Determine the (X, Y) coordinate at the center of the cell enclosing the given text.  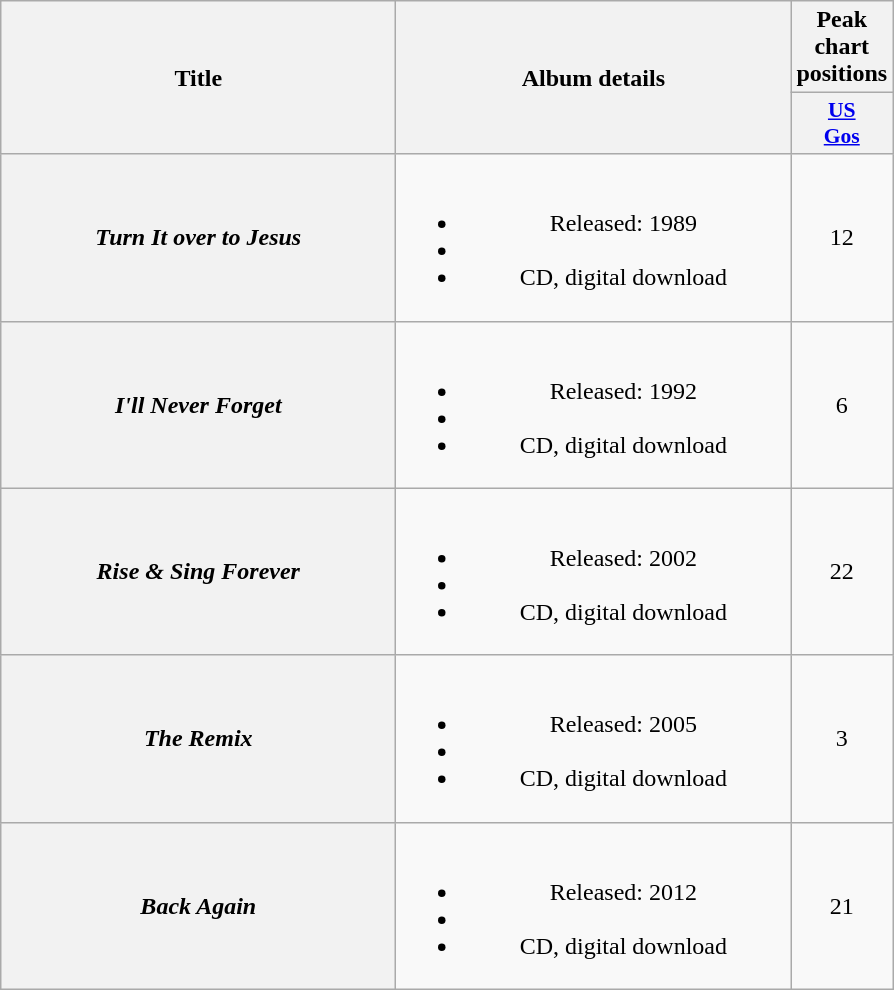
21 (842, 906)
I'll Never Forget (198, 404)
3 (842, 738)
Back Again (198, 906)
Released: 2005CD, digital download (594, 738)
Released: 1992CD, digital download (594, 404)
Peak chart positions (842, 47)
The Remix (198, 738)
Released: 2012CD, digital download (594, 906)
Released: 2002CD, digital download (594, 572)
Title (198, 78)
6 (842, 404)
22 (842, 572)
Album details (594, 78)
Turn It over to Jesus (198, 238)
USGos (842, 124)
Rise & Sing Forever (198, 572)
Released: 1989CD, digital download (594, 238)
12 (842, 238)
